Determine the (x, y) coordinate at the center of the cell enclosing the given text.  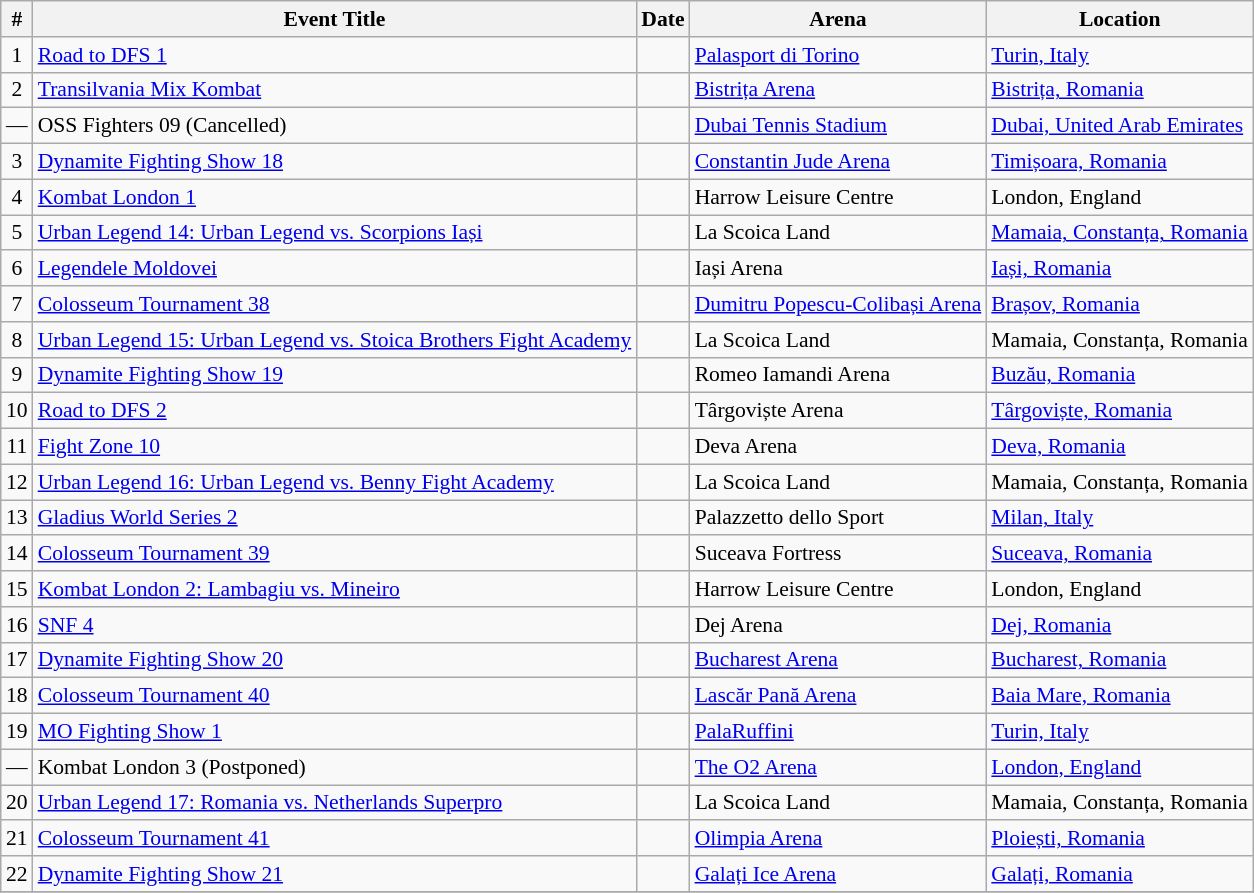
14 (17, 554)
Palasport di Torino (838, 55)
Location (1120, 19)
Suceava, Romania (1120, 554)
Ploiești, Romania (1120, 839)
17 (17, 660)
Constantin Jude Arena (838, 162)
Palazzetto dello Sport (838, 518)
3 (17, 162)
Urban Legend 17: Romania vs. Netherlands Superpro (335, 803)
9 (17, 375)
Urban Legend 15: Urban Legend vs. Stoica Brothers Fight Academy (335, 340)
Brașov, Romania (1120, 304)
Iași, Romania (1120, 269)
Colosseum Tournament 40 (335, 696)
SNF 4 (335, 625)
Gladius World Series 2 (335, 518)
Event Title (335, 19)
16 (17, 625)
Dynamite Fighting Show 19 (335, 375)
Romeo Iamandi Arena (838, 375)
Galați, Romania (1120, 874)
MO Fighting Show 1 (335, 732)
Kombat London 2: Lambagiu vs. Mineiro (335, 589)
Dynamite Fighting Show 18 (335, 162)
11 (17, 447)
The O2 Arena (838, 767)
Olimpia Arena (838, 839)
18 (17, 696)
OSS Fighters 09 (Cancelled) (335, 126)
Colosseum Tournament 41 (335, 839)
10 (17, 411)
Fight Zone 10 (335, 447)
Kombat London 3 (Postponed) (335, 767)
Deva, Romania (1120, 447)
Date (662, 19)
Dubai Tennis Stadium (838, 126)
Road to DFS 1 (335, 55)
21 (17, 839)
Urban Legend 14: Urban Legend vs. Scorpions Iași (335, 233)
# (17, 19)
2 (17, 90)
Kombat London 1 (335, 197)
6 (17, 269)
Iași Arena (838, 269)
Dumitru Popescu-Colibași Arena (838, 304)
Bucharest Arena (838, 660)
20 (17, 803)
Suceava Fortress (838, 554)
Dej, Romania (1120, 625)
Bistrița Arena (838, 90)
7 (17, 304)
8 (17, 340)
Dynamite Fighting Show 21 (335, 874)
Dubai, United Arab Emirates (1120, 126)
22 (17, 874)
Milan, Italy (1120, 518)
Transilvania Mix Kombat (335, 90)
19 (17, 732)
PalaRuffini (838, 732)
12 (17, 482)
Bucharest, Romania (1120, 660)
Timișoara, Romania (1120, 162)
Galați Ice Arena (838, 874)
Dej Arena (838, 625)
Dynamite Fighting Show 20 (335, 660)
Urban Legend 16: Urban Legend vs. Benny Fight Academy (335, 482)
Deva Arena (838, 447)
5 (17, 233)
Târgoviște Arena (838, 411)
4 (17, 197)
Colosseum Tournament 38 (335, 304)
13 (17, 518)
Bistrița, Romania (1120, 90)
Baia Mare, Romania (1120, 696)
Târgoviște, Romania (1120, 411)
Road to DFS 2 (335, 411)
Lascăr Pană Arena (838, 696)
Buzău, Romania (1120, 375)
Colosseum Tournament 39 (335, 554)
15 (17, 589)
Legendele Moldovei (335, 269)
Arena (838, 19)
1 (17, 55)
